For the text-containing cell, return its midpoint in (X, Y) coordinate format. 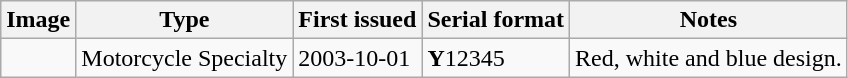
Motorcycle Specialty (184, 58)
Red, white and blue design. (709, 58)
2003-10-01 (358, 58)
Type (184, 20)
Serial format (496, 20)
First issued (358, 20)
Image (38, 20)
Notes (709, 20)
Y12345 (496, 58)
